Provide the (x, y) coordinate of the cell's center where the given text is located.  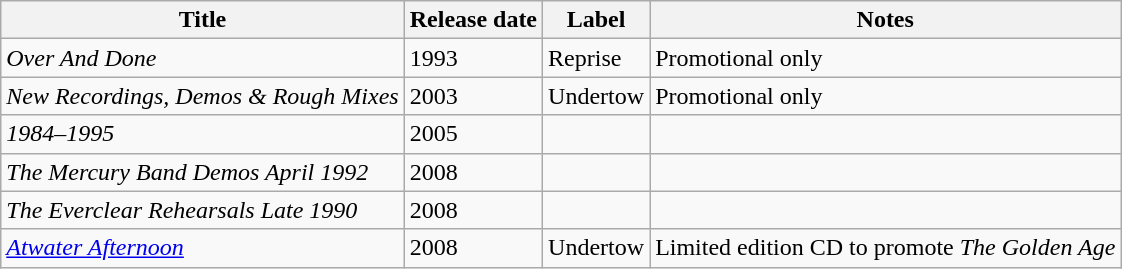
New Recordings, Demos & Rough Mixes (202, 96)
Label (596, 20)
2005 (473, 134)
The Mercury Band Demos April 1992 (202, 172)
Title (202, 20)
1984–1995 (202, 134)
Release date (473, 20)
1993 (473, 58)
2003 (473, 96)
Atwater Afternoon (202, 248)
Limited edition CD to promote The Golden Age (886, 248)
The Everclear Rehearsals Late 1990 (202, 210)
Notes (886, 20)
Over And Done (202, 58)
Reprise (596, 58)
